From the cell containing the given text, extract its center point as (x, y) coordinate. 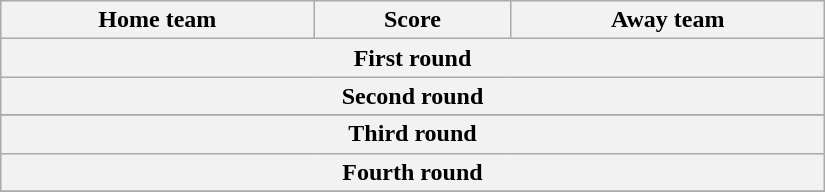
Third round (413, 134)
First round (413, 58)
Fourth round (413, 172)
Second round (413, 96)
Away team (668, 20)
Score (412, 20)
Home team (158, 20)
